For the text-containing cell, return its midpoint in [X, Y] coordinate format. 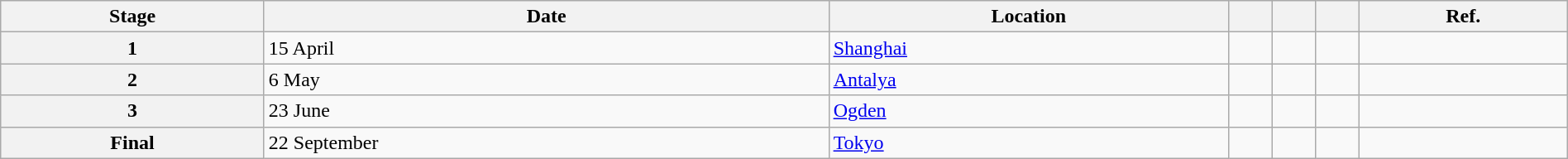
Tokyo [1029, 142]
Antalya [1029, 79]
Location [1029, 17]
6 May [546, 79]
Date [546, 17]
3 [132, 111]
2 [132, 79]
15 April [546, 48]
Stage [132, 17]
Ogden [1029, 111]
22 September [546, 142]
Final [132, 142]
1 [132, 48]
Shanghai [1029, 48]
Ref. [1463, 17]
23 June [546, 111]
